Find where the given text appears and provide that cell's center as [X, Y] coordinate. 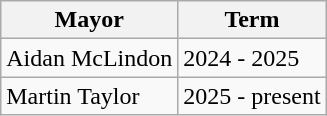
Term [252, 20]
Mayor [90, 20]
2024 - 2025 [252, 58]
Martin Taylor [90, 96]
Aidan McLindon [90, 58]
2025 - present [252, 96]
